Locate the cell with the specified text and output its (x, y) center coordinate. 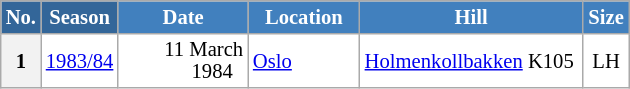
Oslo (304, 60)
LH (606, 60)
No. (21, 16)
11 March 1984 (183, 60)
Holmenkollbakken K105 (472, 60)
Size (606, 16)
Hill (472, 16)
Date (183, 16)
1 (21, 60)
1983/84 (80, 60)
Location (304, 16)
Season (80, 16)
